Scan for the cell matching the given text and deliver its [x, y] coordinate at center. 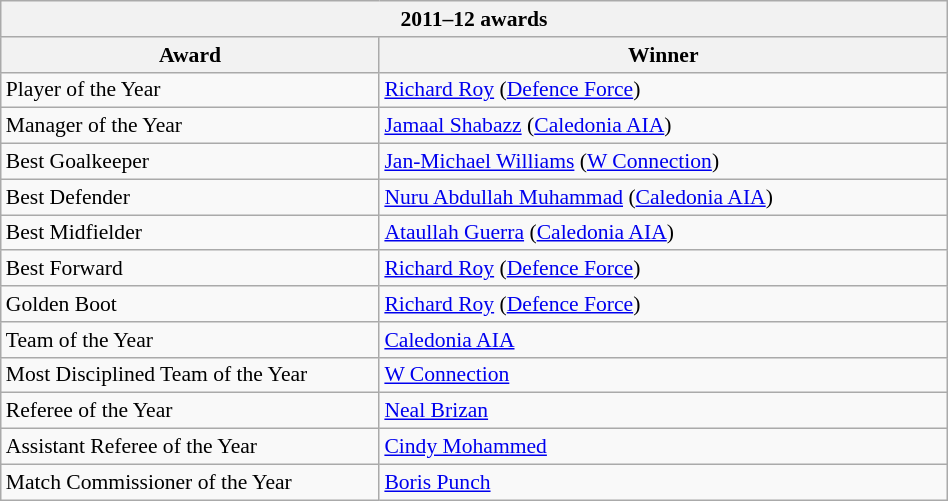
Nuru Abdullah Muhammad (Caledonia AIA) [663, 197]
Cindy Mohammed [663, 447]
W Connection [663, 375]
Jamaal Shabazz (Caledonia AIA) [663, 126]
Boris Punch [663, 482]
Neal Brizan [663, 411]
Team of the Year [190, 340]
2011–12 awards [474, 19]
Player of the Year [190, 90]
Golden Boot [190, 304]
Best Defender [190, 197]
Jan-Michael Williams (W Connection) [663, 162]
Referee of the Year [190, 411]
Best Midfielder [190, 233]
Winner [663, 55]
Best Goalkeeper [190, 162]
Manager of the Year [190, 126]
Ataullah Guerra (Caledonia AIA) [663, 233]
Most Disciplined Team of the Year [190, 375]
Caledonia AIA [663, 340]
Award [190, 55]
Best Forward [190, 269]
Match Commissioner of the Year [190, 482]
Assistant Referee of the Year [190, 447]
